Search for the cell housing the specified text and yield its [X, Y] center coordinate. 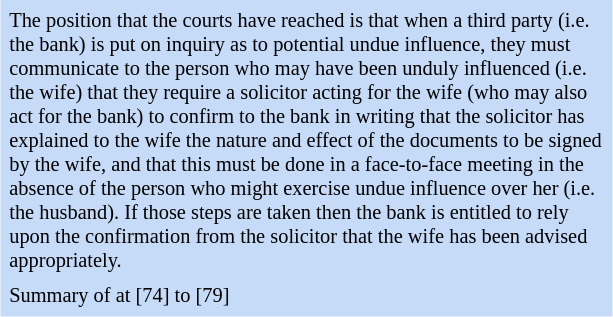
Summary of at [74] to [79] [306, 296]
